Detect which cell encompasses the target text, then output its (x, y) center coordinate. 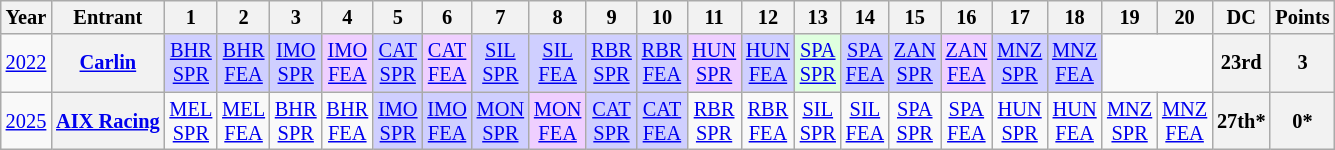
16 (967, 17)
MELFEA (244, 121)
MELSPR (192, 121)
10 (662, 17)
1 (192, 17)
2022 (26, 63)
14 (865, 17)
6 (446, 17)
9 (611, 17)
8 (558, 17)
12 (768, 17)
DC (1241, 17)
2 (244, 17)
18 (1074, 17)
20 (1184, 17)
27th* (1241, 121)
MONSPR (500, 121)
17 (1020, 17)
5 (398, 17)
7 (500, 17)
MONFEA (558, 121)
Entrant (108, 17)
Carlin (108, 63)
ZANSPR (915, 63)
13 (818, 17)
Points (1302, 17)
2025 (26, 121)
4 (348, 17)
AIX Racing (108, 121)
23rd (1241, 63)
11 (714, 17)
0* (1302, 121)
ZANFEA (967, 63)
Year (26, 17)
19 (1130, 17)
15 (915, 17)
